From the cell containing the given text, extract its center point as [x, y] coordinate. 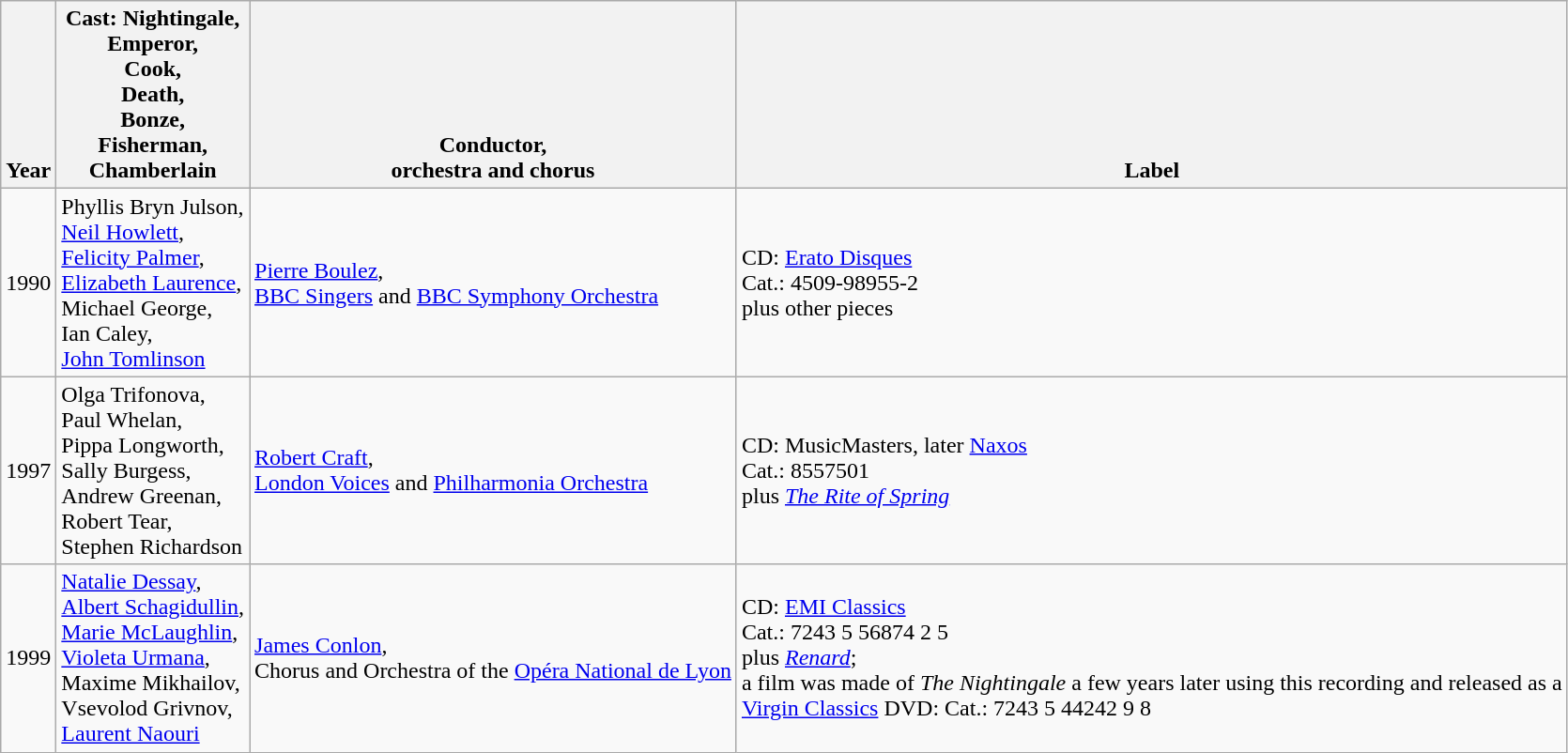
1990 [28, 283]
CD: Erato DisquesCat.: 4509-98955-2plus other pieces [1151, 283]
Phyllis Bryn Julson,Neil Howlett,Felicity Palmer,Elizabeth Laurence,Michael George,Ian Caley,John Tomlinson [153, 283]
James Conlon,Chorus and Orchestra of the Opéra National de Lyon [494, 658]
Natalie Dessay,Albert Schagidullin,Marie McLaughlin,Violeta Urmana,Maxime Mikhailov,Vsevolod Grivnov,Laurent Naouri [153, 658]
Olga Trifonova,Paul Whelan,Pippa Longworth,Sally Burgess,Andrew Greenan,Robert Tear,Stephen Richardson [153, 470]
Conductor,orchestra and chorus [494, 95]
Year [28, 95]
CD: MusicMasters, later NaxosCat.: 8557501plus The Rite of Spring [1151, 470]
1997 [28, 470]
1999 [28, 658]
Cast: Nightingale,Emperor,Cook,Death,Bonze,Fisherman,Chamberlain [153, 95]
Label [1151, 95]
Pierre Boulez,BBC Singers and BBC Symphony Orchestra [494, 283]
Robert Craft,London Voices and Philharmonia Orchestra [494, 470]
